Provide the (x, y) coordinate of the cell's center where the given text is located.  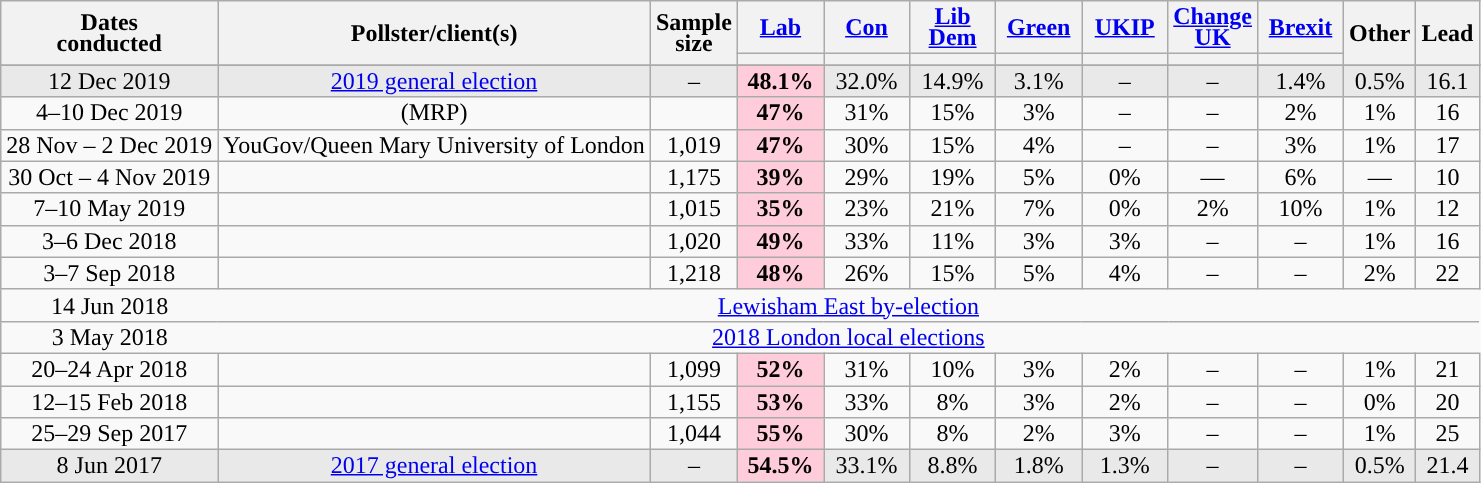
54.5% (780, 466)
29% (867, 177)
7% (1039, 209)
20–24 Apr 2018 (110, 369)
2017 general election (434, 466)
33.1% (867, 466)
21 (1448, 369)
1,099 (694, 369)
(MRP) (434, 113)
23% (867, 209)
11% (953, 241)
2019 general election (434, 81)
Lib Dem (953, 28)
48% (780, 273)
55% (780, 434)
12 (1448, 209)
Lewisham East by-election (848, 305)
14 Jun 2018 (110, 305)
25 (1448, 434)
26% (867, 273)
1,175 (694, 177)
21.4 (1448, 466)
Lab (780, 28)
21% (953, 209)
52% (780, 369)
3 May 2018 (110, 337)
1,015 (694, 209)
10 (1448, 177)
Samplesize (694, 33)
30 Oct – 4 Nov 2019 (110, 177)
12 Dec 2019 (110, 81)
YouGov/Queen Mary University of London (434, 145)
3–7 Sep 2018 (110, 273)
4–10 Dec 2019 (110, 113)
8 Jun 2017 (110, 466)
7–10 May 2019 (110, 209)
1.4% (1300, 81)
Green (1039, 28)
14.9% (953, 81)
39% (780, 177)
35% (780, 209)
Pollster/client(s) (434, 33)
1,020 (694, 241)
17 (1448, 145)
Datesconducted (110, 33)
6% (1300, 177)
Lead (1448, 33)
1,218 (694, 273)
19% (953, 177)
20 (1448, 402)
32.0% (867, 81)
Brexit (1300, 28)
12–15 Feb 2018 (110, 402)
48.1% (780, 81)
UKIP (1125, 28)
16.1 (1448, 81)
8.8% (953, 466)
1.3% (1125, 466)
1.8% (1039, 466)
Other (1380, 33)
22 (1448, 273)
53% (780, 402)
28 Nov – 2 Dec 2019 (110, 145)
1,155 (694, 402)
Con (867, 28)
1,044 (694, 434)
1,019 (694, 145)
49% (780, 241)
25–29 Sep 2017 (110, 434)
2018 London local elections (848, 337)
3.1% (1039, 81)
Change UK (1213, 28)
3–6 Dec 2018 (110, 241)
